Capture the cell that displays the provided text and extract its [X, Y] central coordinate. 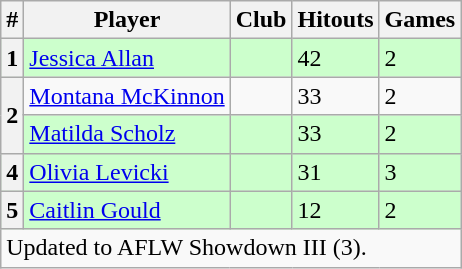
Olivia Levicki [127, 172]
Club [261, 20]
# [12, 20]
Jessica Allan [127, 58]
Matilda Scholz [127, 134]
3 [420, 172]
Caitlin Gould [127, 210]
5 [12, 210]
31 [336, 172]
Updated to AFLW Showdown III (3). [231, 248]
Player [127, 20]
Hitouts [336, 20]
Games [420, 20]
1 [12, 58]
4 [12, 172]
Montana McKinnon [127, 96]
12 [336, 210]
42 [336, 58]
